Return [x, y] of the center of cell containing provided text 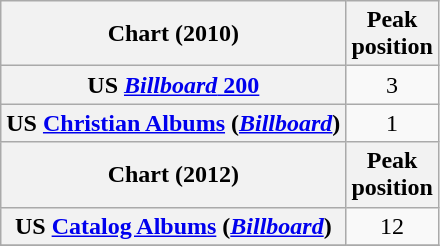
1 [392, 123]
Chart (2012) [174, 174]
US Billboard 200 [174, 85]
US Christian Albums (Billboard) [174, 123]
Chart (2010) [174, 34]
3 [392, 85]
12 [392, 226]
US Catalog Albums (Billboard) [174, 226]
